Search for the cell housing the specified text and yield its [X, Y] center coordinate. 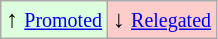
↑ Promoted [54, 20]
↓ Relegated [162, 20]
